Locate the cell with the specified text and output its [x, y] center coordinate. 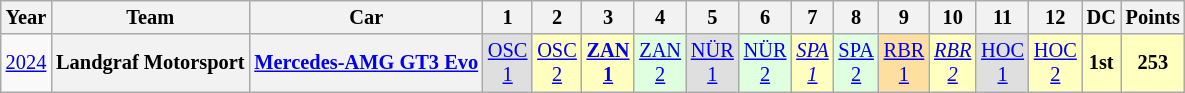
1 [508, 17]
4 [660, 17]
Points [1153, 17]
Year [26, 17]
10 [952, 17]
Landgraf Motorsport [150, 63]
12 [1056, 17]
Team [150, 17]
11 [1002, 17]
9 [904, 17]
SPA1 [812, 63]
RBR1 [904, 63]
NÜR2 [766, 63]
ZAN2 [660, 63]
Mercedes-AMG GT3 Evo [366, 63]
3 [608, 17]
DC [1102, 17]
2024 [26, 63]
Car [366, 17]
6 [766, 17]
1st [1102, 63]
OSC2 [556, 63]
2 [556, 17]
NÜR1 [712, 63]
HOC2 [1056, 63]
253 [1153, 63]
RBR2 [952, 63]
7 [812, 17]
HOC1 [1002, 63]
SPA2 [856, 63]
8 [856, 17]
5 [712, 17]
OSC1 [508, 63]
ZAN1 [608, 63]
